Capture the cell that displays the provided text and extract its [x, y] central coordinate. 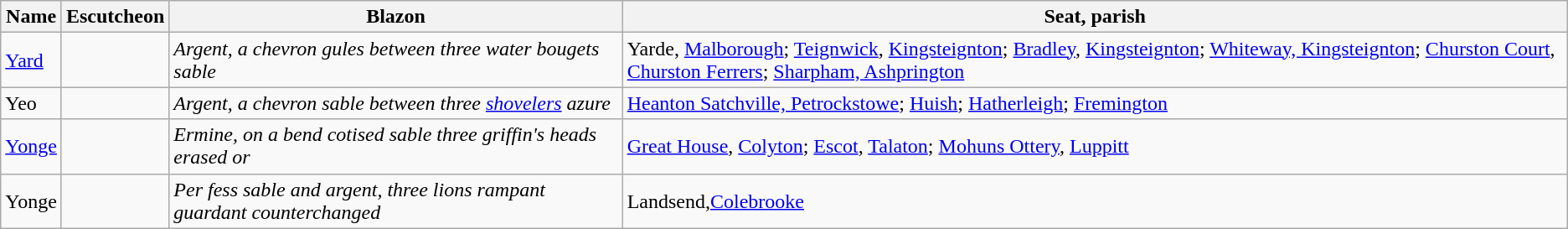
Argent, a chevron gules between three water bougets sable [395, 60]
Argent, a chevron sable between three shovelers azure [395, 103]
Per fess sable and argent, three lions rampant guardant counterchanged [395, 201]
Landsend,Colebrooke [1095, 201]
Name [32, 17]
Heanton Satchville, Petrockstowe; Huish; Hatherleigh; Fremington [1095, 103]
Great House, Colyton; Escot, Talaton; Mohuns Ottery, Luppitt [1095, 146]
Yard [32, 60]
Ermine, on a bend cotised sable three griffin's heads erased or [395, 146]
Yarde, Malborough; Teignwick, Kingsteignton; Bradley, Kingsteignton; Whiteway, Kingsteignton; Churston Court, Churston Ferrers; Sharpham, Ashprington [1095, 60]
Seat, parish [1095, 17]
Escutcheon [115, 17]
Blazon [395, 17]
Yeo [32, 103]
